Return (x, y) of the center of cell containing provided text 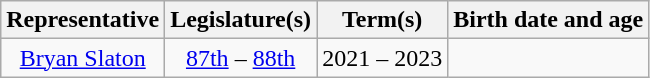
Term(s) (382, 20)
87th – 88th (241, 58)
2021 – 2023 (382, 58)
Birth date and age (548, 20)
Bryan Slaton (83, 58)
Representative (83, 20)
Legislature(s) (241, 20)
